Find where the given text appears and provide that cell's center as (X, Y) coordinate. 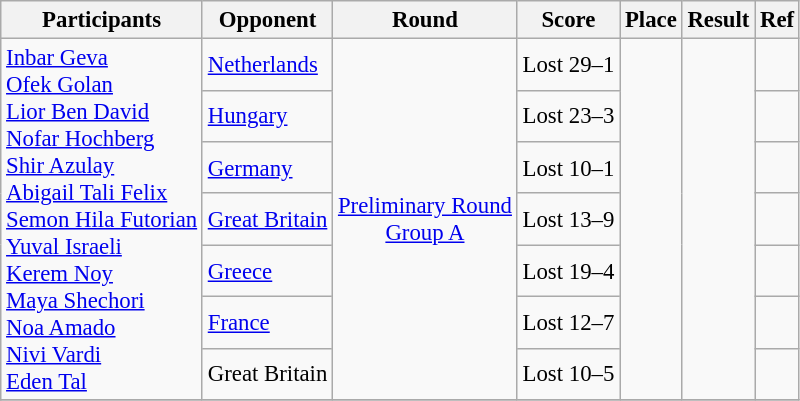
Lost 19–4 (568, 271)
Germany (267, 168)
Lost 23–3 (568, 116)
Netherlands (267, 65)
Lost 10–1 (568, 168)
Greece (267, 271)
Opponent (267, 20)
Result (718, 20)
Ref (778, 20)
Preliminary RoundGroup A (426, 220)
Lost 10–5 (568, 374)
Lost 29–1 (568, 65)
Hungary (267, 116)
Place (651, 20)
Round (426, 20)
Score (568, 20)
Lost 13–9 (568, 220)
France (267, 323)
Lost 12–7 (568, 323)
Participants (102, 20)
